Determine the [x, y] coordinate at the center of the cell enclosing the given text.  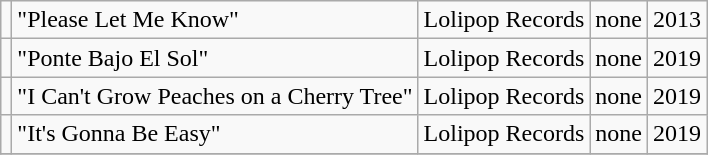
"I Can't Grow Peaches on a Cherry Tree" [215, 96]
"It's Gonna Be Easy" [215, 134]
2013 [676, 20]
"Ponte Bajo El Sol" [215, 58]
"Please Let Me Know" [215, 20]
